Return (x, y) of the center of cell containing provided text 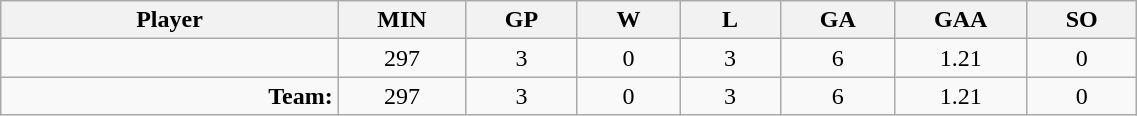
GA (838, 20)
L (730, 20)
Team: (170, 96)
W (628, 20)
MIN (402, 20)
GAA (961, 20)
Player (170, 20)
SO (1081, 20)
GP (522, 20)
